Return (x, y) of the center of cell containing provided text 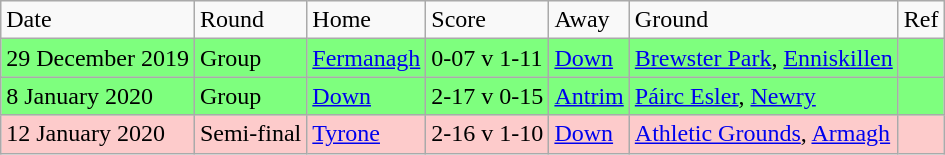
Date (98, 20)
8 January 2020 (98, 96)
Semi-final (250, 134)
Tyrone (366, 134)
Brewster Park, Enniskillen (764, 58)
Antrim (589, 96)
Score (488, 20)
Fermanagh (366, 58)
Away (589, 20)
2-16 v 1-10 (488, 134)
Páirc Esler, Newry (764, 96)
Ref (921, 20)
29 December 2019 (98, 58)
Home (366, 20)
2-17 v 0-15 (488, 96)
Athletic Grounds, Armagh (764, 134)
12 January 2020 (98, 134)
Ground (764, 20)
0-07 v 1-11 (488, 58)
Round (250, 20)
